Locate the cell with the specified text and output its [X, Y] center coordinate. 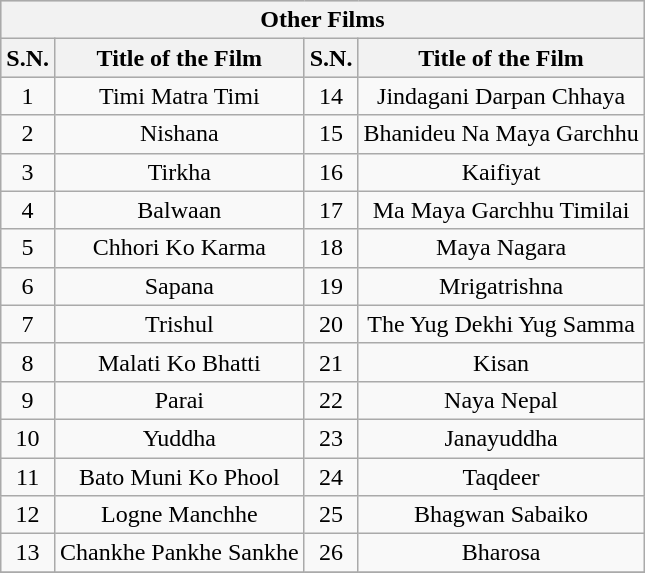
Bhanideu Na Maya Garchhu [501, 134]
The Yug Dekhi Yug Samma [501, 324]
Other Films [322, 20]
19 [331, 286]
21 [331, 362]
Logne Manchhe [179, 515]
8 [28, 362]
20 [331, 324]
Janayuddha [501, 438]
2 [28, 134]
Trishul [179, 324]
Bharosa [501, 553]
Tirkha [179, 172]
24 [331, 477]
Chankhe Pankhe Sankhe [179, 553]
4 [28, 210]
13 [28, 553]
Yuddha [179, 438]
Maya Nagara [501, 248]
1 [28, 96]
15 [331, 134]
14 [331, 96]
9 [28, 400]
Bato Muni Ko Phool [179, 477]
Balwaan [179, 210]
Taqdeer [501, 477]
Bhagwan Sabaiko [501, 515]
Chhori Ko Karma [179, 248]
Jindagani Darpan Chhaya [501, 96]
Kaifiyat [501, 172]
12 [28, 515]
Nishana [179, 134]
18 [331, 248]
Ma Maya Garchhu Timilai [501, 210]
3 [28, 172]
Sapana [179, 286]
25 [331, 515]
22 [331, 400]
10 [28, 438]
Naya Nepal [501, 400]
6 [28, 286]
Kisan [501, 362]
Malati Ko Bhatti [179, 362]
17 [331, 210]
23 [331, 438]
26 [331, 553]
5 [28, 248]
7 [28, 324]
11 [28, 477]
Parai [179, 400]
Mrigatrishna [501, 286]
Timi Matra Timi [179, 96]
16 [331, 172]
